From the cell containing the given text, extract its center point as (X, Y) coordinate. 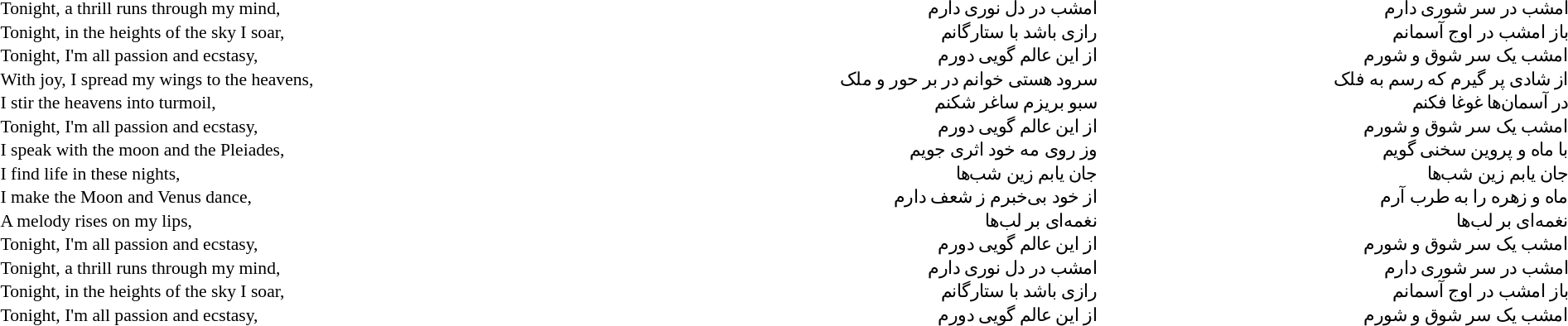
جان یابم زین شب‌ها (863, 174)
امشب در دل نوری دارم (863, 268)
نغمه‌ای بر لب‌ها (863, 220)
سبو بریزم ساغر شکنم (863, 103)
از خود بی‌خبرم ز شعف دارم (863, 197)
وز روی مه خود اثری جویم (863, 150)
سرود هستی خوانم در بر حور و ملک (863, 79)
